Scan for the cell matching the given text and deliver its (x, y) coordinate at center. 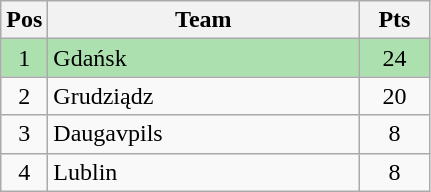
20 (394, 96)
4 (24, 172)
3 (24, 134)
Daugavpils (204, 134)
Grudziądz (204, 96)
1 (24, 58)
Pos (24, 20)
2 (24, 96)
Pts (394, 20)
24 (394, 58)
Lublin (204, 172)
Team (204, 20)
Gdańsk (204, 58)
